Scan for the cell matching the given text and deliver its [X, Y] coordinate at center. 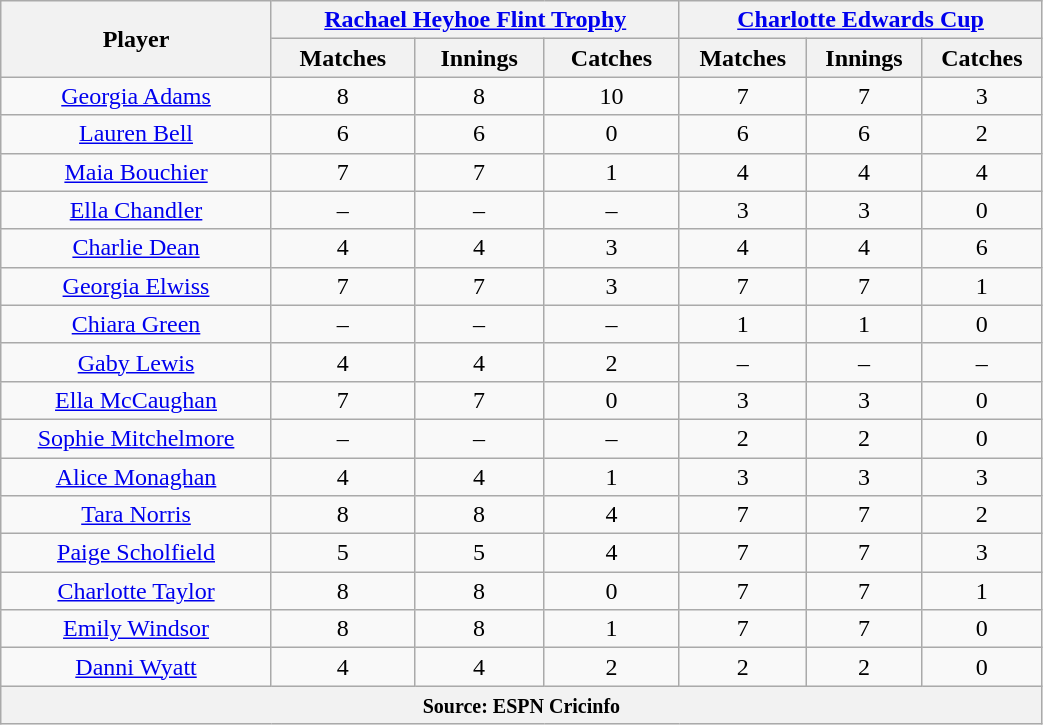
Ella McCaughan [136, 400]
Chiara Green [136, 324]
Georgia Adams [136, 96]
Lauren Bell [136, 134]
Source: ESPN Cricinfo [522, 705]
Sophie Mitchelmore [136, 438]
Paige Scholfield [136, 553]
Maia Bouchier [136, 172]
Tara Norris [136, 515]
Charlotte Edwards Cup [860, 20]
Georgia Elwiss [136, 286]
Gaby Lewis [136, 362]
Alice Monaghan [136, 477]
Player [136, 39]
Charlie Dean [136, 248]
Charlotte Taylor [136, 591]
Rachael Heyhoe Flint Trophy [475, 20]
Ella Chandler [136, 210]
Danni Wyatt [136, 667]
10 [612, 96]
Emily Windsor [136, 629]
